Locate the cell with the specified text and output its [x, y] center coordinate. 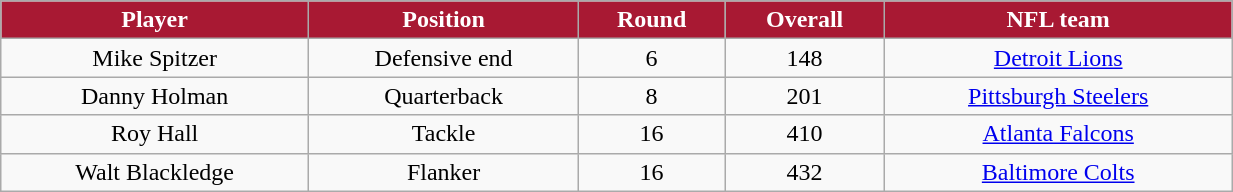
Pittsburgh Steelers [1058, 96]
Baltimore Colts [1058, 172]
Danny Holman [155, 96]
410 [804, 134]
Quarterback [443, 96]
Roy Hall [155, 134]
8 [652, 96]
432 [804, 172]
Overall [804, 20]
Tackle [443, 134]
Position [443, 20]
Flanker [443, 172]
Defensive end [443, 58]
NFL team [1058, 20]
Detroit Lions [1058, 58]
Atlanta Falcons [1058, 134]
Walt Blackledge [155, 172]
Mike Spitzer [155, 58]
201 [804, 96]
Player [155, 20]
6 [652, 58]
148 [804, 58]
Round [652, 20]
